Search for the cell housing the specified text and yield its [X, Y] center coordinate. 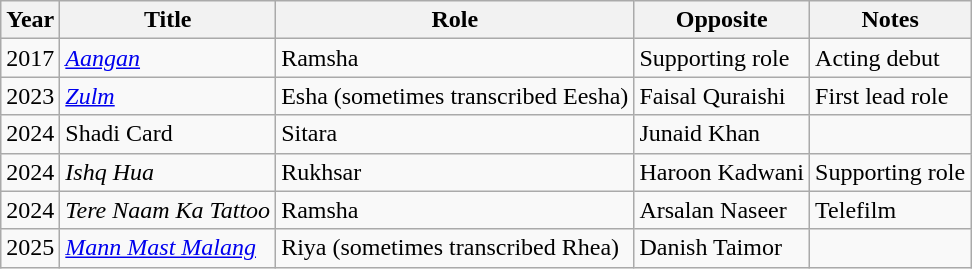
Shadi Card [168, 134]
Telefilm [890, 210]
2017 [30, 58]
Mann Mast Malang [168, 248]
Tere Naam Ka Tattoo [168, 210]
Year [30, 20]
Notes [890, 20]
Acting debut [890, 58]
Haroon Kadwani [722, 172]
Junaid Khan [722, 134]
Sitara [455, 134]
Arsalan Naseer [722, 210]
Rukhsar [455, 172]
Ishq Hua [168, 172]
Role [455, 20]
First lead role [890, 96]
Riya (sometimes transcribed Rhea) [455, 248]
Title [168, 20]
Opposite [722, 20]
Esha (sometimes transcribed Eesha) [455, 96]
Faisal Quraishi [722, 96]
Danish Taimor [722, 248]
2023 [30, 96]
Zulm [168, 96]
2025 [30, 248]
Aangan [168, 58]
